Extract the [x, y] coordinate from the center of the cell holding the provided text.  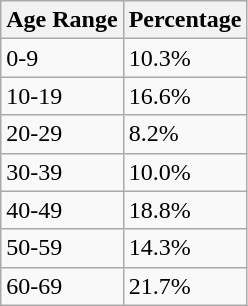
Age Range [62, 20]
10.3% [185, 58]
8.2% [185, 134]
60-69 [62, 286]
18.8% [185, 210]
50-59 [62, 248]
Percentage [185, 20]
16.6% [185, 96]
21.7% [185, 286]
20-29 [62, 134]
14.3% [185, 248]
10.0% [185, 172]
10-19 [62, 96]
40-49 [62, 210]
30-39 [62, 172]
0-9 [62, 58]
